Identify which cell holds the provided text, then report its (x, y) central coordinate. 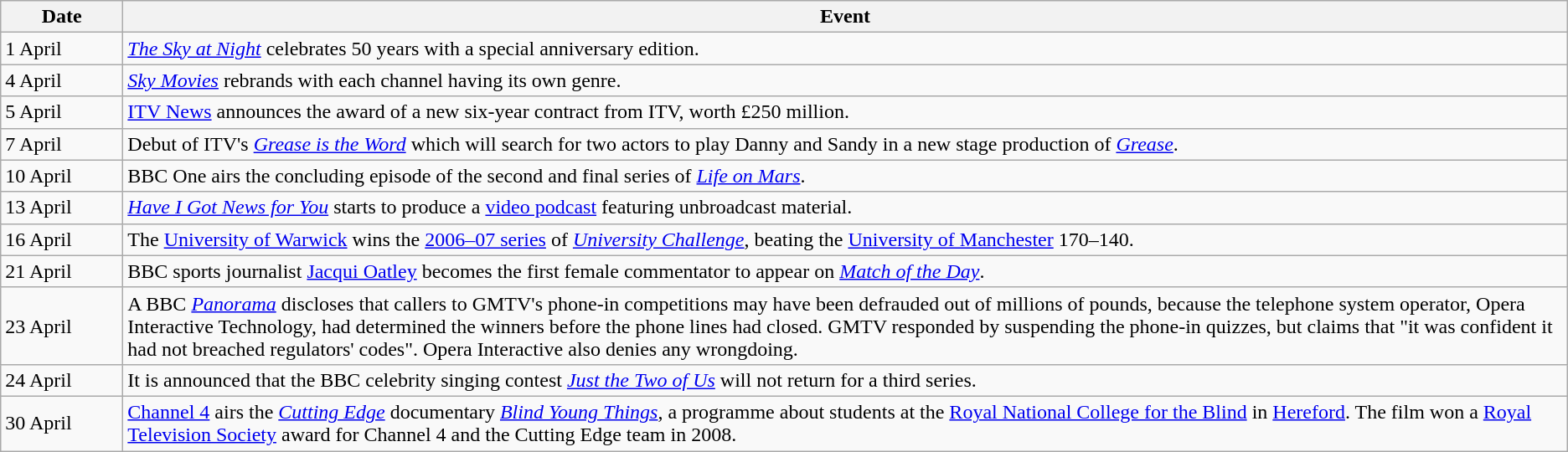
23 April (62, 326)
30 April (62, 424)
21 April (62, 271)
It is announced that the BBC celebrity singing contest Just the Two of Us will not return for a third series. (845, 380)
16 April (62, 239)
The Sky at Night celebrates 50 years with a special anniversary edition. (845, 49)
Debut of ITV's Grease is the Word which will search for two actors to play Danny and Sandy in a new stage production of Grease. (845, 144)
24 April (62, 380)
5 April (62, 112)
The University of Warwick wins the 2006–07 series of University Challenge, beating the University of Manchester 170–140. (845, 239)
13 April (62, 208)
1 April (62, 49)
Sky Movies rebrands with each channel having its own genre. (845, 80)
7 April (62, 144)
Event (845, 17)
Have I Got News for You starts to produce a video podcast featuring unbroadcast material. (845, 208)
4 April (62, 80)
ITV News announces the award of a new six-year contract from ITV, worth £250 million. (845, 112)
Date (62, 17)
BBC sports journalist Jacqui Oatley becomes the first female commentator to appear on Match of the Day. (845, 271)
BBC One airs the concluding episode of the second and final series of Life on Mars. (845, 176)
10 April (62, 176)
